Locate the cell with the specified text and output its [X, Y] center coordinate. 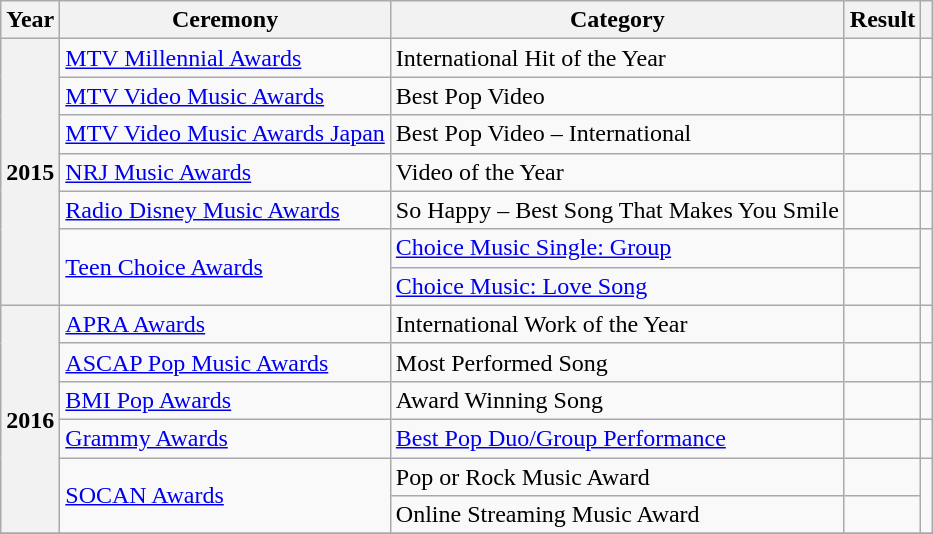
Radio Disney Music Awards [226, 210]
ASCAP Pop Music Awards [226, 362]
International Hit of the Year [617, 58]
Year [30, 20]
Pop or Rock Music Award [617, 477]
2016 [30, 419]
Category [617, 20]
Ceremony [226, 20]
Teen Choice Awards [226, 267]
Online Streaming Music Award [617, 515]
MTV Millennial Awards [226, 58]
Best Pop Video [617, 96]
Choice Music Single: Group [617, 248]
Award Winning Song [617, 400]
NRJ Music Awards [226, 172]
2015 [30, 172]
International Work of the Year [617, 324]
So Happy – Best Song That Makes You Smile [617, 210]
MTV Video Music Awards [226, 96]
Result [882, 20]
Best Pop Duo/Group Performance [617, 438]
MTV Video Music Awards Japan [226, 134]
SOCAN Awards [226, 496]
Most Performed Song [617, 362]
Best Pop Video – International [617, 134]
BMI Pop Awards [226, 400]
Video of the Year [617, 172]
Grammy Awards [226, 438]
APRA Awards [226, 324]
Choice Music: Love Song [617, 286]
